Output the [X, Y] coordinate of the center of the cell containing the given text.  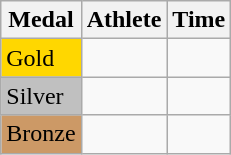
Gold [41, 58]
Silver [41, 96]
Bronze [41, 134]
Medal [41, 20]
Athlete [124, 20]
Time [199, 20]
